Return the [X, Y] coordinate for the center point of the cell that contains the specified text.  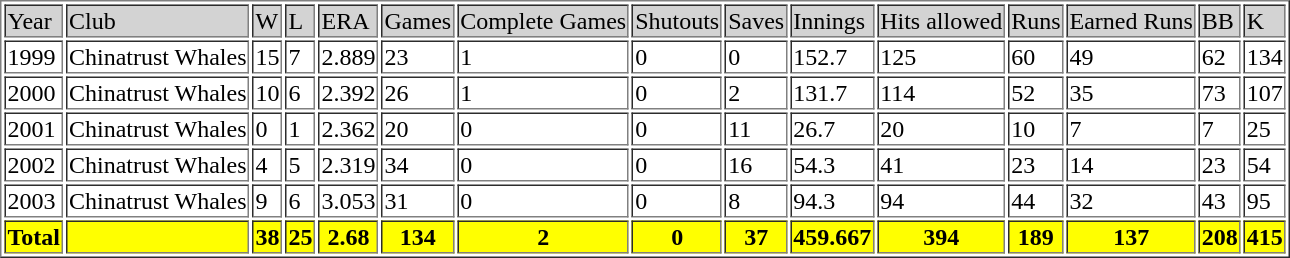
Innings [832, 20]
Saves [756, 20]
L [301, 20]
44 [1036, 200]
54 [1265, 164]
BB [1220, 20]
26.7 [832, 128]
41 [941, 164]
Year [33, 20]
189 [1036, 236]
11 [756, 128]
114 [941, 92]
38 [268, 236]
2.392 [349, 92]
31 [418, 200]
ERA [349, 20]
2.319 [349, 164]
2.362 [349, 128]
94.3 [832, 200]
26 [418, 92]
95 [1265, 200]
2000 [33, 92]
137 [1130, 236]
60 [1036, 56]
459.667 [832, 236]
2003 [33, 200]
94 [941, 200]
2.889 [349, 56]
152.7 [832, 56]
125 [941, 56]
Hits allowed [941, 20]
4 [268, 164]
52 [1036, 92]
49 [1130, 56]
34 [418, 164]
9 [268, 200]
Runs [1036, 20]
415 [1265, 236]
W [268, 20]
Earned Runs [1130, 20]
16 [756, 164]
Shutouts [677, 20]
Total [33, 236]
3.053 [349, 200]
208 [1220, 236]
2002 [33, 164]
K [1265, 20]
43 [1220, 200]
54.3 [832, 164]
62 [1220, 56]
5 [301, 164]
37 [756, 236]
14 [1130, 164]
32 [1130, 200]
Club [158, 20]
107 [1265, 92]
15 [268, 56]
131.7 [832, 92]
2.68 [349, 236]
73 [1220, 92]
394 [941, 236]
Complete Games [543, 20]
35 [1130, 92]
1999 [33, 56]
Games [418, 20]
2001 [33, 128]
8 [756, 200]
